For the text-containing cell, return its midpoint in [x, y] coordinate format. 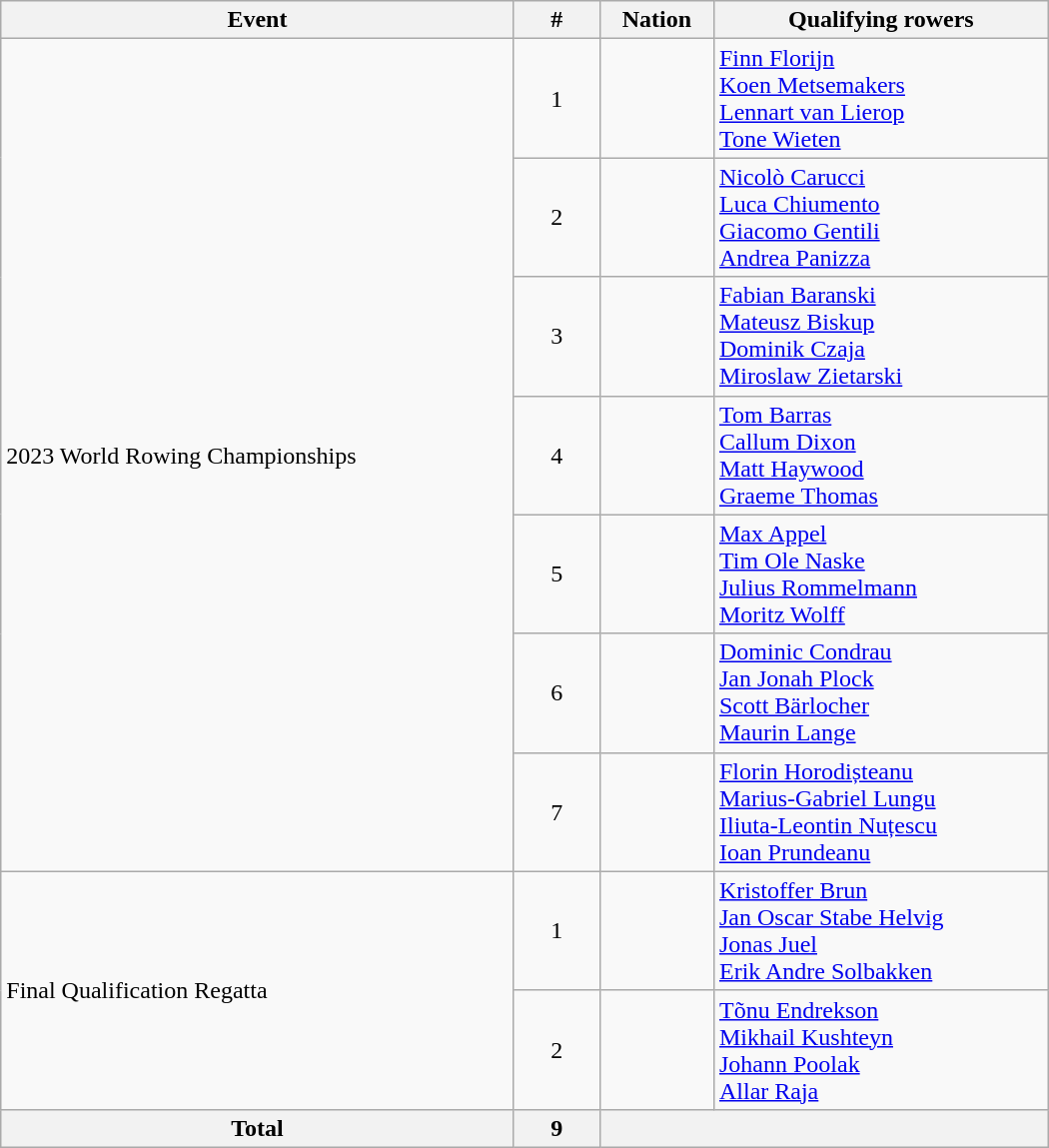
6 [556, 693]
Tom BarrasCallum DixonMatt HaywoodGraeme Thomas [881, 456]
5 [556, 574]
7 [556, 811]
Nicolò CarucciLuca ChiumentoGiacomo GentiliAndrea Panizza [881, 218]
4 [556, 456]
Kristoffer BrunJan Oscar Stabe HelvigJonas JuelErik Andre Solbakken [881, 931]
Dominic CondrauJan Jonah PlockScott BärlocherMaurin Lange [881, 693]
Event [258, 20]
3 [556, 336]
Qualifying rowers [881, 20]
Fabian BaranskiMateusz BiskupDominik CzajaMiroslaw Zietarski [881, 336]
Max AppelTim Ole NaskeJulius RommelmannMoritz Wolff [881, 574]
Total [258, 1128]
Florin HorodișteanuMarius-Gabriel LunguIliuta-Leontin NuțescuIoan Prundeanu [881, 811]
9 [556, 1128]
# [556, 20]
2023 World Rowing Championships [258, 456]
Nation [656, 20]
Final Qualification Regatta [258, 990]
Finn FlorijnKoen MetsemakersLennart van LieropTone Wieten [881, 98]
Tõnu EndreksonMikhail KushteynJohann PoolakAllar Raja [881, 1049]
